Identify which cell holds the provided text, then report its [X, Y] central coordinate. 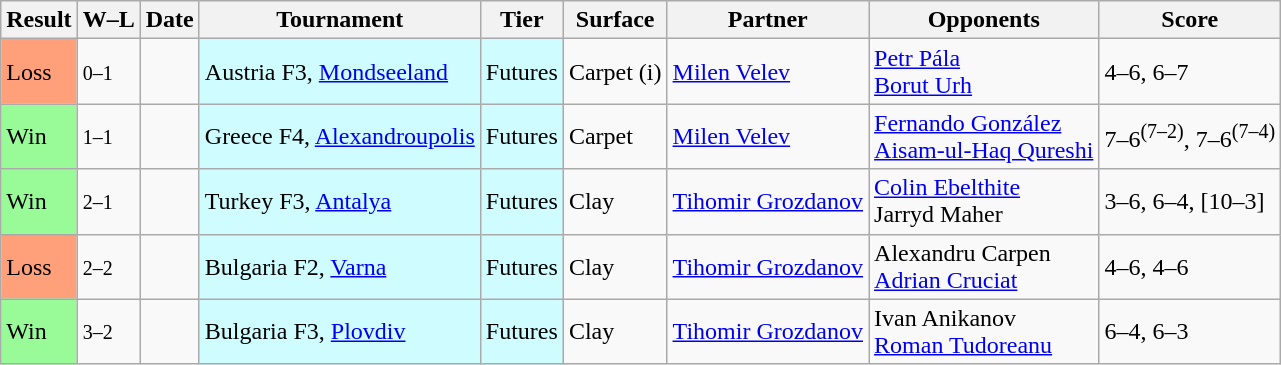
Opponents [984, 20]
6–4, 6–3 [1190, 332]
W–L [108, 20]
2–2 [108, 266]
3–2 [108, 332]
Austria F3, Mondseeland [340, 72]
Greece F4, Alexandroupolis [340, 136]
Date [170, 20]
Surface [615, 20]
Bulgaria F2, Varna [340, 266]
Tier [522, 20]
Fernando González Aisam-ul-Haq Qureshi [984, 136]
0–1 [108, 72]
Carpet (i) [615, 72]
Alexandru Carpen Adrian Cruciat [984, 266]
1–1 [108, 136]
Carpet [615, 136]
Score [1190, 20]
7–6(7–2), 7–6(7–4) [1190, 136]
Partner [768, 20]
Tournament [340, 20]
Result [39, 20]
Bulgaria F3, Plovdiv [340, 332]
Petr Pála Borut Urh [984, 72]
2–1 [108, 202]
3–6, 6–4, [10–3] [1190, 202]
4–6, 4–6 [1190, 266]
Ivan Anikanov Roman Tudoreanu [984, 332]
Turkey F3, Antalya [340, 202]
Colin Ebelthite Jarryd Maher [984, 202]
4–6, 6–7 [1190, 72]
